Search for the cell housing the specified text and yield its [x, y] center coordinate. 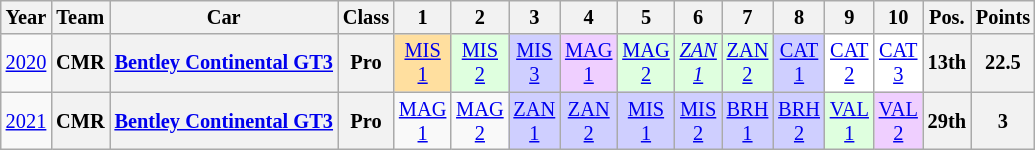
13th [947, 63]
8 [799, 17]
7 [748, 17]
Team [80, 17]
Year [26, 17]
2 [480, 17]
VAL1 [850, 121]
29th [947, 121]
4 [588, 17]
5 [646, 17]
CAT3 [898, 63]
22.5 [1003, 63]
10 [898, 17]
9 [850, 17]
2020 [26, 63]
Points [1003, 17]
CAT1 [799, 63]
6 [698, 17]
VAL 2 [898, 121]
Pos. [947, 17]
MIS3 [534, 63]
Class [366, 17]
CAT2 [850, 63]
BRH1 [748, 121]
Car [224, 17]
2021 [26, 121]
BRH2 [799, 121]
1 [422, 17]
